Find where the given text appears and provide that cell's center as (x, y) coordinate. 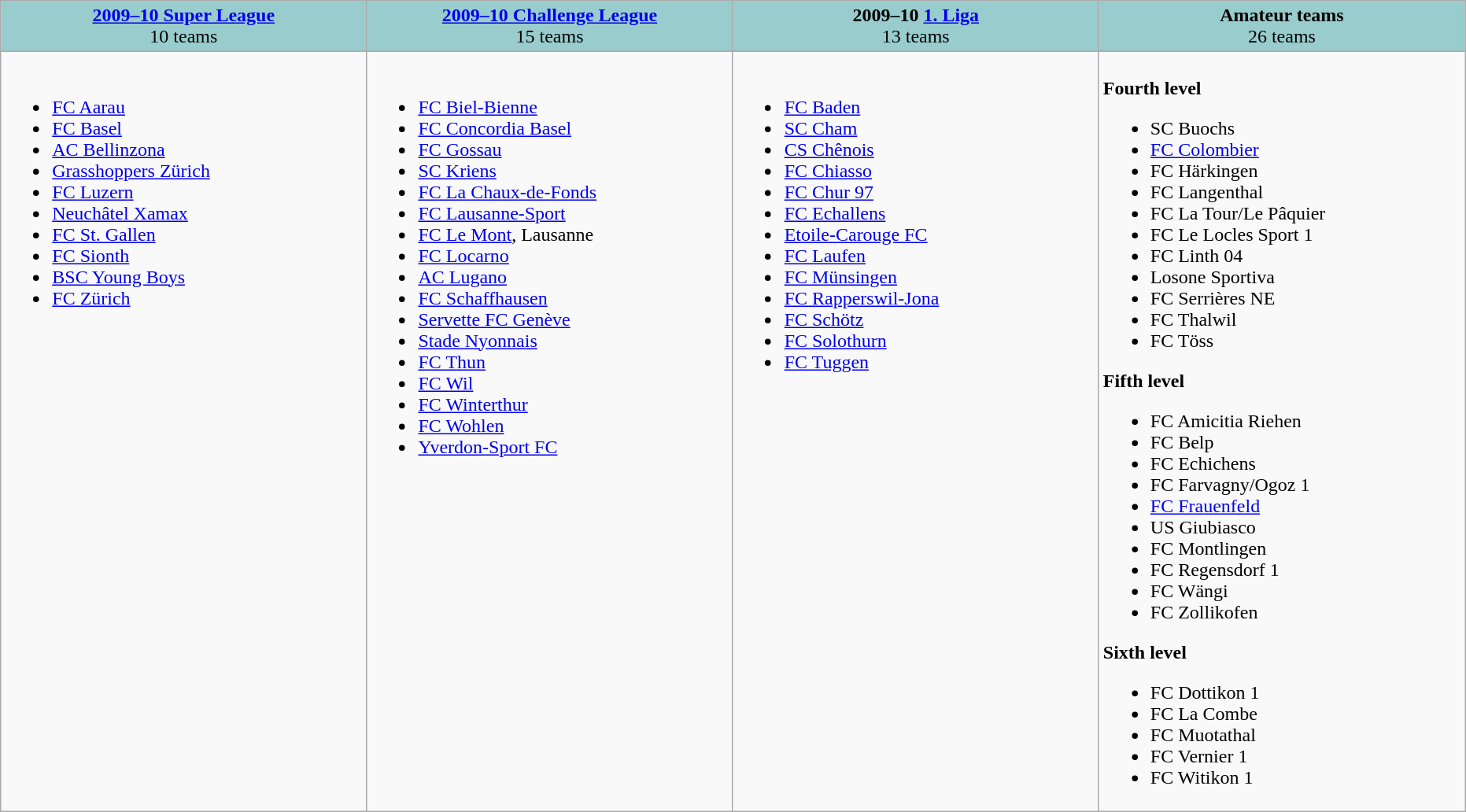
2009–10 Challenge League15 teams (549, 27)
2009–10 1. Liga13 teams (916, 27)
Amateur teams26 teams (1281, 27)
FC BadenSC ChamCS ChênoisFC ChiassoFC Chur 97FC EchallensEtoile-Carouge FCFC LaufenFC MünsingenFC Rapperswil-JonaFC SchötzFC SolothurnFC Tuggen (916, 431)
FC AarauFC BaselAC BellinzonaGrasshoppers ZürichFC LuzernNeuchâtel XamaxFC St. GallenFC SionthBSC Young BoysFC Zürich (184, 431)
2009–10 Super League10 teams (184, 27)
